Find where the given text appears and provide that cell's center as [x, y] coordinate. 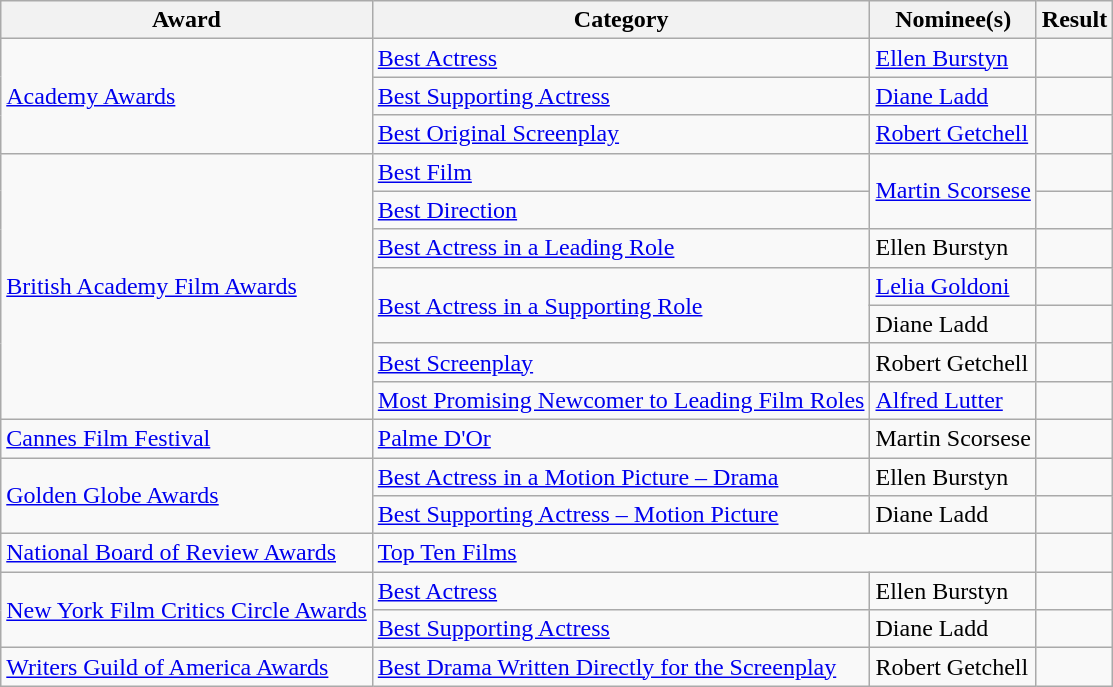
Award [187, 20]
Academy Awards [187, 96]
Best Original Screenplay [621, 134]
Top Ten Films [704, 553]
Most Promising Newcomer to Leading Film Roles [621, 400]
Cannes Film Festival [187, 438]
Golden Globe Awards [187, 496]
Palme D'Or [621, 438]
Alfred Lutter [953, 400]
National Board of Review Awards [187, 553]
Result [1074, 20]
Writers Guild of America Awards [187, 667]
Best Actress in a Motion Picture – Drama [621, 477]
Lelia Goldoni [953, 286]
Best Film [621, 172]
Best Actress in a Supporting Role [621, 305]
Nominee(s) [953, 20]
Best Screenplay [621, 362]
British Academy Film Awards [187, 286]
New York Film Critics Circle Awards [187, 610]
Category [621, 20]
Best Supporting Actress – Motion Picture [621, 515]
Best Actress in a Leading Role [621, 248]
Best Drama Written Directly for the Screenplay [621, 667]
Best Direction [621, 210]
